Extract the (x, y) coordinate from the center of the cell holding the provided text.  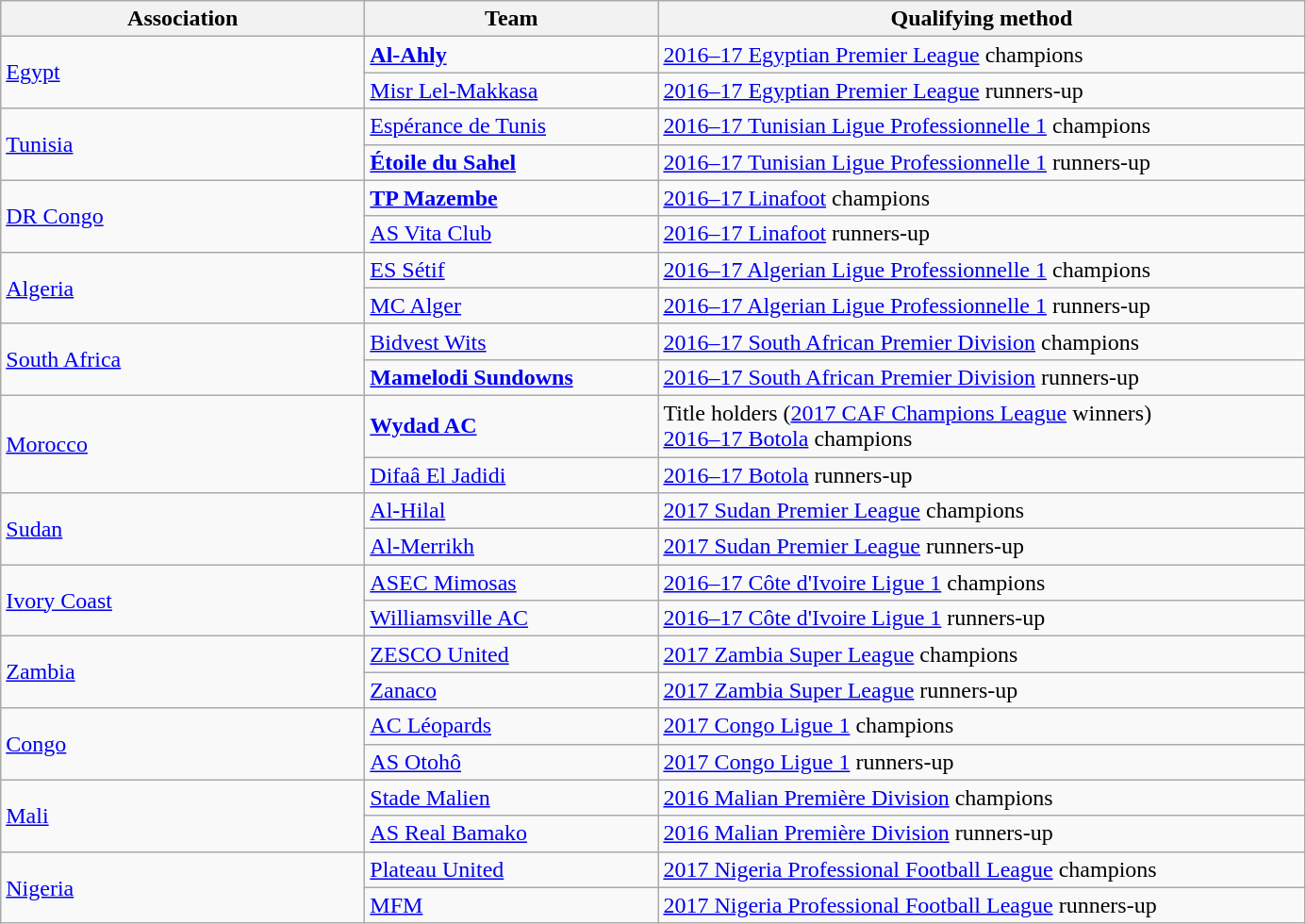
AS Real Bamako (511, 833)
2017 Zambia Super League runners-up (982, 690)
Zambia (183, 672)
Stade Malien (511, 798)
Association (183, 19)
AS Otohô (511, 762)
ES Sétif (511, 270)
ASEC Mimosas (511, 583)
2016–17 Côte d'Ivoire Ligue 1 runners-up (982, 619)
Morocco (183, 443)
Wydad AC (511, 426)
Plateau United (511, 869)
MFM (511, 905)
Al-Merrikh (511, 547)
2016–17 South African Premier Division runners-up (982, 377)
2016–17 Algerian Ligue Professionnelle 1 runners-up (982, 305)
Mali (183, 816)
Bidvest Wits (511, 341)
2016–17 Egyptian Premier League champions (982, 55)
Al-Ahly (511, 55)
2017 Congo Ligue 1 runners-up (982, 762)
2016–17 South African Premier Division champions (982, 341)
Williamsville AC (511, 619)
2016–17 Tunisian Ligue Professionnelle 1 champions (982, 126)
South Africa (183, 359)
2017 Sudan Premier League champions (982, 511)
2017 Nigeria Professional Football League champions (982, 869)
2016–17 Tunisian Ligue Professionnelle 1 runners-up (982, 162)
Ivory Coast (183, 601)
Tunisia (183, 144)
2016–17 Linafoot runners-up (982, 234)
2017 Nigeria Professional Football League runners-up (982, 905)
ZESCO United (511, 654)
Title holders (2017 CAF Champions League winners)2016–17 Botola champions (982, 426)
2016 Malian Première Division runners-up (982, 833)
Zanaco (511, 690)
2016–17 Botola runners-up (982, 474)
Misr Lel-Makkasa (511, 91)
DR Congo (183, 216)
2016–17 Côte d'Ivoire Ligue 1 champions (982, 583)
Al-Hilal (511, 511)
2017 Sudan Premier League runners-up (982, 547)
2017 Congo Ligue 1 champions (982, 726)
2016–17 Algerian Ligue Professionnelle 1 champions (982, 270)
Algeria (183, 288)
Qualifying method (982, 19)
2016–17 Egyptian Premier League runners-up (982, 91)
Egypt (183, 73)
Difaâ El Jadidi (511, 474)
MC Alger (511, 305)
Congo (183, 744)
Sudan (183, 529)
Mamelodi Sundowns (511, 377)
AC Léopards (511, 726)
AS Vita Club (511, 234)
Team (511, 19)
2016 Malian Première Division champions (982, 798)
2017 Zambia Super League champions (982, 654)
Étoile du Sahel (511, 162)
2016–17 Linafoot champions (982, 198)
TP Mazembe (511, 198)
Nigeria (183, 887)
Espérance de Tunis (511, 126)
